Return the [X, Y] coordinate for the center point of the cell that contains the specified text.  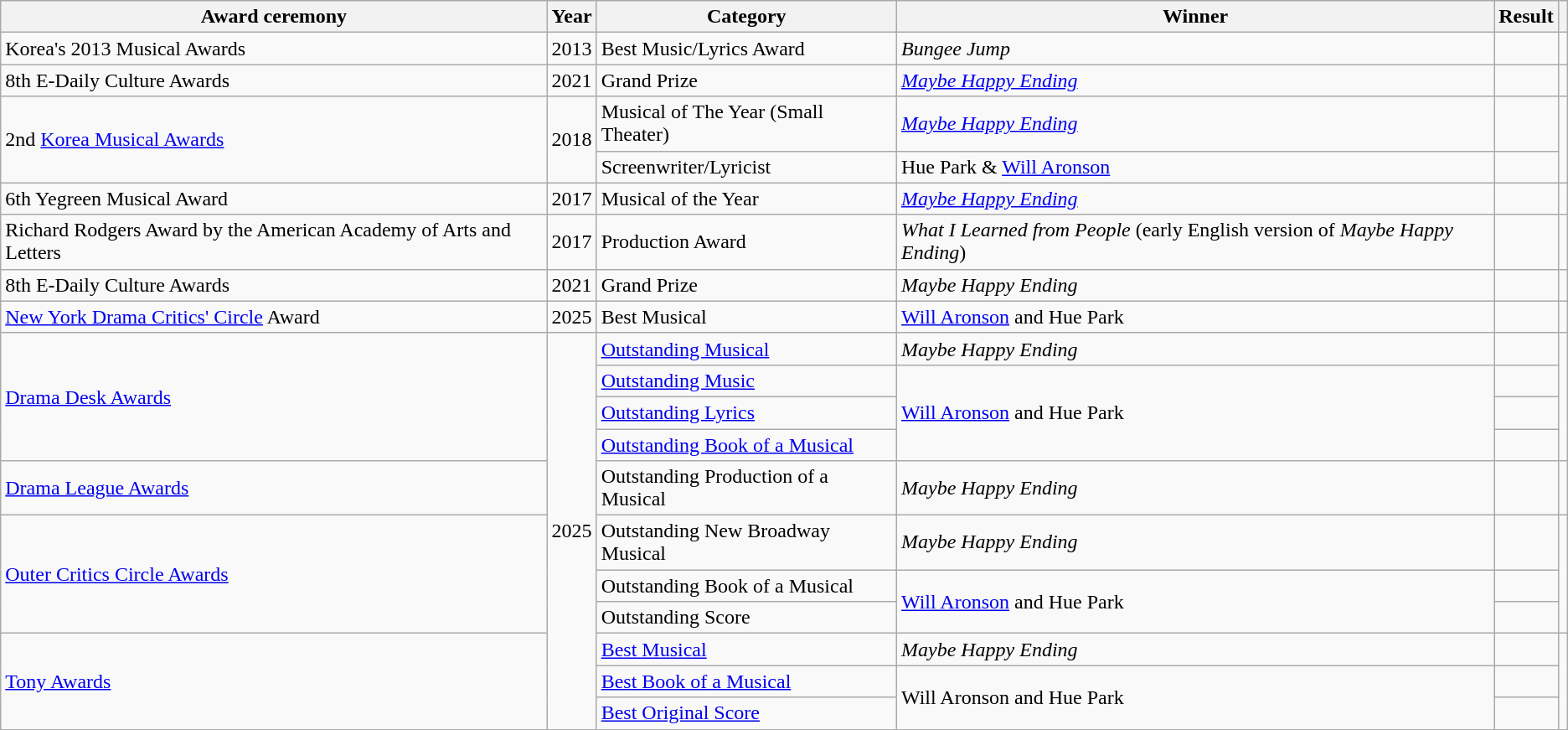
Musical of the Year [746, 199]
Production Award [746, 241]
Year [571, 17]
Hue Park & Will Aronson [1194, 167]
Screenwriter/Lyricist [746, 167]
Richard Rodgers Award by the American Academy of Arts and Letters [274, 241]
Bungee Jump [1194, 49]
Winner [1194, 17]
2nd Korea Musical Awards [274, 139]
Outstanding Score [746, 618]
Outer Critics Circle Awards [274, 575]
6th Yegreen Musical Award [274, 199]
2018 [571, 139]
Best Book of a Musical [746, 681]
Outstanding Lyrics [746, 412]
2013 [571, 49]
Tony Awards [274, 681]
Outstanding Music [746, 381]
Drama League Awards [274, 488]
Best Music/Lyrics Award [746, 49]
Award ceremony [274, 17]
New York Drama Critics' Circle Award [274, 317]
Drama Desk Awards [274, 396]
Korea's 2013 Musical Awards [274, 49]
What I Learned from People (early English version of Maybe Happy Ending) [1194, 241]
Outstanding Production of a Musical [746, 488]
Category [746, 17]
Outstanding Musical [746, 349]
Musical of The Year (Small Theater) [746, 124]
Outstanding New Broadway Musical [746, 543]
Result [1526, 17]
Best Original Score [746, 713]
